Capture the cell that displays the provided text and extract its (X, Y) central coordinate. 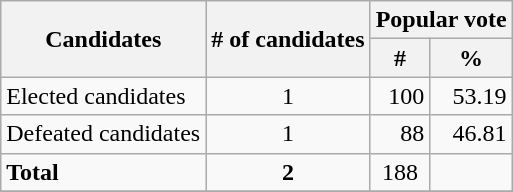
Total (104, 172)
53.19 (471, 96)
46.81 (471, 134)
# (400, 58)
# of candidates (288, 39)
% (471, 58)
Elected candidates (104, 96)
88 (400, 134)
100 (400, 96)
188 (400, 172)
Candidates (104, 39)
Popular vote (441, 20)
2 (288, 172)
Defeated candidates (104, 134)
